Output the (X, Y) coordinate of the center of the cell containing the given text.  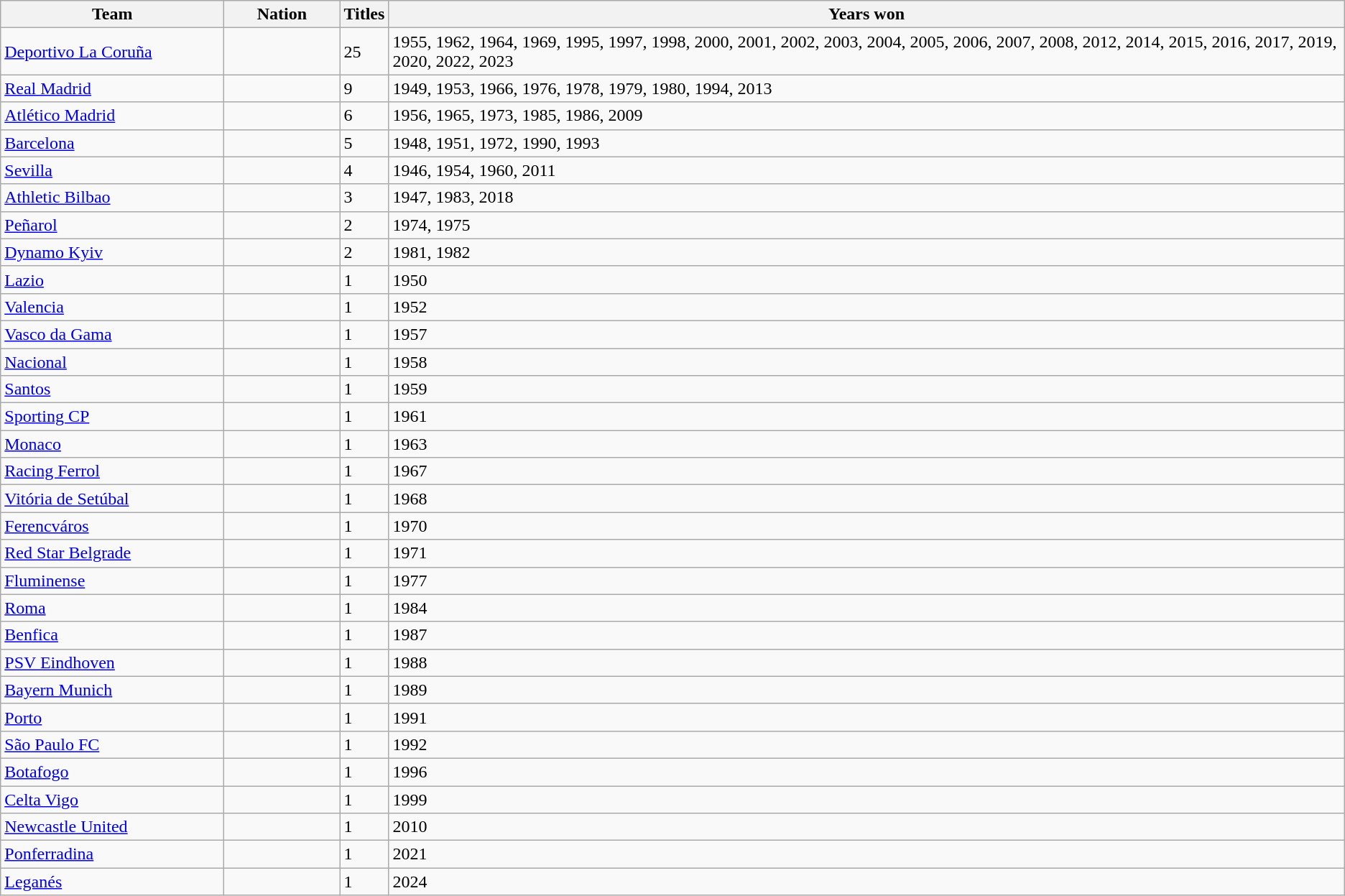
Ferencváros (112, 526)
1987 (866, 635)
Valencia (112, 307)
1974, 1975 (866, 225)
Athletic Bilbao (112, 198)
Vasco da Gama (112, 334)
25 (364, 52)
1949, 1953, 1966, 1976, 1978, 1979, 1980, 1994, 2013 (866, 88)
1971 (866, 553)
São Paulo FC (112, 744)
2021 (866, 854)
1989 (866, 690)
Monaco (112, 444)
1981, 1982 (866, 252)
1948, 1951, 1972, 1990, 1993 (866, 143)
Fluminense (112, 581)
Santos (112, 389)
1996 (866, 772)
Ponferradina (112, 854)
2024 (866, 882)
Atlético Madrid (112, 116)
Newcastle United (112, 827)
Racing Ferrol (112, 471)
Barcelona (112, 143)
Celta Vigo (112, 800)
Leganés (112, 882)
Nacional (112, 361)
Team (112, 14)
1961 (866, 417)
1970 (866, 526)
1950 (866, 280)
Peñarol (112, 225)
Porto (112, 717)
1984 (866, 608)
Lazio (112, 280)
1999 (866, 800)
PSV Eindhoven (112, 662)
1992 (866, 744)
1963 (866, 444)
Sevilla (112, 170)
Dynamo Kyiv (112, 252)
1947, 1983, 2018 (866, 198)
Roma (112, 608)
1952 (866, 307)
Benfica (112, 635)
9 (364, 88)
Botafogo (112, 772)
1958 (866, 361)
1967 (866, 471)
Red Star Belgrade (112, 553)
1957 (866, 334)
Deportivo La Coruña (112, 52)
1988 (866, 662)
Real Madrid (112, 88)
1946, 1954, 1960, 2011 (866, 170)
6 (364, 116)
1955, 1962, 1964, 1969, 1995, 1997, 1998, 2000, 2001, 2002, 2003, 2004, 2005, 2006, 2007, 2008, 2012, 2014, 2015, 2016, 2017, 2019, 2020, 2022, 2023 (866, 52)
1968 (866, 499)
4 (364, 170)
1956, 1965, 1973, 1985, 1986, 2009 (866, 116)
Nation (282, 14)
3 (364, 198)
Bayern Munich (112, 690)
5 (364, 143)
1977 (866, 581)
1959 (866, 389)
1991 (866, 717)
Titles (364, 14)
2010 (866, 827)
Years won (866, 14)
Vitória de Setúbal (112, 499)
Sporting CP (112, 417)
